For the text-containing cell, return its midpoint in [X, Y] coordinate format. 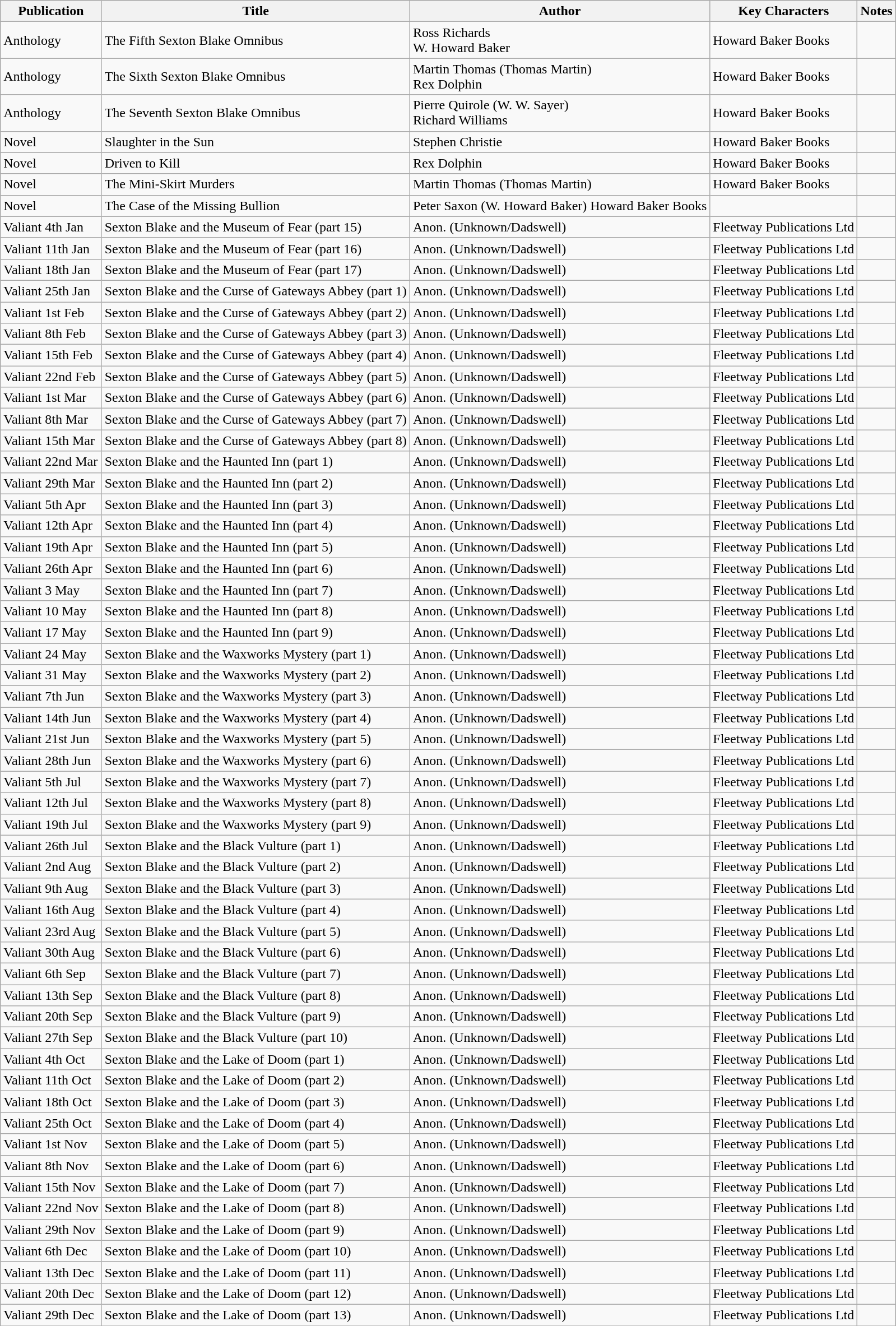
Sexton Blake and the Museum of Fear (part 15) [256, 227]
Sexton Blake and the Black Vulture (part 6) [256, 952]
Valiant 30th Aug [51, 952]
Stephen Christie [559, 142]
Sexton Blake and the Haunted Inn (part 1) [256, 462]
Valiant 29th Dec [51, 1315]
Peter Saxon (W. Howard Baker) Howard Baker Books [559, 206]
Sexton Blake and the Curse of Gateways Abbey (part 2) [256, 312]
Valiant 6th Dec [51, 1251]
Sexton Blake and the Black Vulture (part 3) [256, 888]
Martin Thomas (Thomas Martin) [559, 184]
Valiant 3 May [51, 590]
Sexton Blake and the Black Vulture (part 2) [256, 867]
Valiant 16th Aug [51, 910]
Sexton Blake and the Lake of Doom (part 6) [256, 1166]
Valiant 11th Jan [51, 248]
Valiant 21st Jun [51, 739]
Sexton Blake and the Haunted Inn (part 8) [256, 611]
Sexton Blake and the Waxworks Mystery (part 3) [256, 697]
Title [256, 11]
Author [559, 11]
Sexton Blake and the Curse of Gateways Abbey (part 1) [256, 291]
Sexton Blake and the Black Vulture (part 8) [256, 995]
Sexton Blake and the Curse of Gateways Abbey (part 7) [256, 419]
Sexton Blake and the Waxworks Mystery (part 1) [256, 654]
Valiant 12th Apr [51, 526]
Valiant 22nd Nov [51, 1208]
Sexton Blake and the Haunted Inn (part 7) [256, 590]
Sexton Blake and the Haunted Inn (part 6) [256, 568]
Valiant 14th Jun [51, 718]
Sexton Blake and the Curse of Gateways Abbey (part 3) [256, 334]
Sexton Blake and the Haunted Inn (part 2) [256, 483]
Sexton Blake and the Lake of Doom (part 13) [256, 1315]
Sexton Blake and the Lake of Doom (part 3) [256, 1102]
Sexton Blake and the Black Vulture (part 7) [256, 973]
Valiant 6th Sep [51, 973]
Sexton Blake and the Black Vulture (part 10) [256, 1038]
Notes [876, 11]
The Seventh Sexton Blake Omnibus [256, 113]
Valiant 19th Apr [51, 547]
The Case of the Missing Bullion [256, 206]
Valiant 23rd Aug [51, 931]
The Fifth Sexton Blake Omnibus [256, 40]
Key Characters [783, 11]
Valiant 20th Dec [51, 1293]
Valiant 5th Jul [51, 782]
Sexton Blake and the Waxworks Mystery (part 5) [256, 739]
Sexton Blake and the Curse of Gateways Abbey (part 8) [256, 441]
Valiant 18th Oct [51, 1102]
Valiant 8th Mar [51, 419]
Sexton Blake and the Lake of Doom (part 2) [256, 1081]
Valiant 1st Mar [51, 398]
Valiant 27th Sep [51, 1038]
Sexton Blake and the Curse of Gateways Abbey (part 6) [256, 398]
The Sixth Sexton Blake Omnibus [256, 76]
Sexton Blake and the Black Vulture (part 4) [256, 910]
Pierre Quirole (W. W. Sayer)Richard Williams [559, 113]
Sexton Blake and the Lake of Doom (part 11) [256, 1272]
Sexton Blake and the Museum of Fear (part 16) [256, 248]
Sexton Blake and the Haunted Inn (part 5) [256, 547]
Valiant 2nd Aug [51, 867]
Valiant 25th Oct [51, 1123]
Sexton Blake and the Waxworks Mystery (part 8) [256, 803]
Valiant 1st Feb [51, 312]
Valiant 25th Jan [51, 291]
Sexton Blake and the Haunted Inn (part 9) [256, 632]
Ross RichardsW. Howard Baker [559, 40]
Valiant 20th Sep [51, 1017]
Valiant 19th Jul [51, 824]
Valiant 26th Apr [51, 568]
Publication [51, 11]
Sexton Blake and the Lake of Doom (part 9) [256, 1230]
Valiant 28th Jun [51, 761]
Valiant 31 May [51, 675]
Valiant 13th Sep [51, 995]
Sexton Blake and the Waxworks Mystery (part 7) [256, 782]
Valiant 4th Oct [51, 1059]
Valiant 15th Mar [51, 441]
Valiant 15th Feb [51, 355]
Slaughter in the Sun [256, 142]
Sexton Blake and the Lake of Doom (part 5) [256, 1144]
Valiant 29th Mar [51, 483]
Sexton Blake and the Museum of Fear (part 17) [256, 270]
Martin Thomas (Thomas Martin)Rex Dolphin [559, 76]
Valiant 8th Nov [51, 1166]
Sexton Blake and the Lake of Doom (part 7) [256, 1187]
Valiant 8th Feb [51, 334]
Valiant 29th Nov [51, 1230]
Valiant 13th Dec [51, 1272]
Valiant 1st Nov [51, 1144]
Valiant 7th Jun [51, 697]
Valiant 22nd Mar [51, 462]
Valiant 9th Aug [51, 888]
Valiant 10 May [51, 611]
Valiant 12th Jul [51, 803]
Valiant 18th Jan [51, 270]
Sexton Blake and the Black Vulture (part 5) [256, 931]
Valiant 17 May [51, 632]
Sexton Blake and the Black Vulture (part 9) [256, 1017]
The Mini-Skirt Murders [256, 184]
Sexton Blake and the Lake of Doom (part 4) [256, 1123]
Valiant 22nd Feb [51, 377]
Sexton Blake and the Curse of Gateways Abbey (part 4) [256, 355]
Sexton Blake and the Curse of Gateways Abbey (part 5) [256, 377]
Driven to Kill [256, 163]
Valiant 11th Oct [51, 1081]
Sexton Blake and the Haunted Inn (part 3) [256, 504]
Sexton Blake and the Waxworks Mystery (part 4) [256, 718]
Sexton Blake and the Waxworks Mystery (part 2) [256, 675]
Valiant 4th Jan [51, 227]
Valiant 26th Jul [51, 846]
Sexton Blake and the Waxworks Mystery (part 9) [256, 824]
Sexton Blake and the Lake of Doom (part 1) [256, 1059]
Sexton Blake and the Lake of Doom (part 10) [256, 1251]
Sexton Blake and the Lake of Doom (part 12) [256, 1293]
Valiant 5th Apr [51, 504]
Sexton Blake and the Waxworks Mystery (part 6) [256, 761]
Valiant 24 May [51, 654]
Sexton Blake and the Black Vulture (part 1) [256, 846]
Rex Dolphin [559, 163]
Sexton Blake and the Haunted Inn (part 4) [256, 526]
Sexton Blake and the Lake of Doom (part 8) [256, 1208]
Valiant 15th Nov [51, 1187]
